Pinpoint the cell where the given text exists, returning its (X, Y) midpoint coordinate. 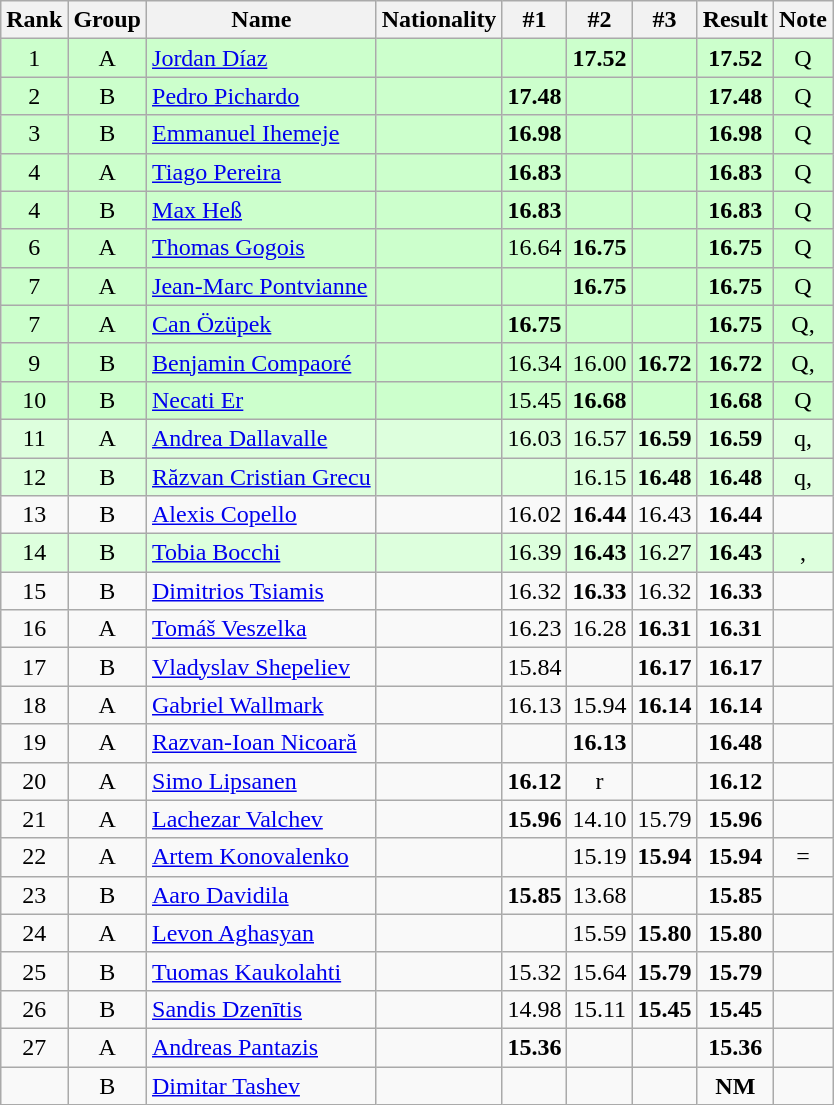
16.27 (664, 553)
14.98 (534, 1009)
Alexis Copello (262, 515)
12 (34, 477)
17 (34, 667)
16.03 (534, 438)
3 (34, 134)
Simo Lipsanen (262, 781)
10 (34, 400)
#1 (534, 20)
19 (34, 743)
Dimitrios Tsiamis (262, 591)
11 (34, 438)
15 (34, 591)
21 (34, 819)
Nationality (439, 20)
NM (735, 1085)
Max Heß (262, 210)
Sandis Dzenītis (262, 1009)
16.57 (600, 438)
14 (34, 553)
Result (735, 20)
Benjamin Compaoré (262, 362)
13 (34, 515)
15.64 (600, 971)
Levon Aghasyan (262, 933)
15.84 (534, 667)
16.64 (534, 248)
22 (34, 857)
Artem Konovalenko (262, 857)
Tiago Pereira (262, 172)
16.34 (534, 362)
Andreas Pantazis (262, 1047)
16.23 (534, 629)
16.28 (600, 629)
18 (34, 705)
Emmanuel Ihemeje (262, 134)
15.32 (534, 971)
Group (108, 20)
25 (34, 971)
Pedro Pichardo (262, 96)
15.11 (600, 1009)
Razvan-Ioan Nicoară (262, 743)
Jordan Díaz (262, 58)
16 (34, 629)
, (804, 553)
Tobia Bocchi (262, 553)
2 (34, 96)
26 (34, 1009)
Necati Er (262, 400)
Tuomas Kaukolahti (262, 971)
27 (34, 1047)
16.00 (600, 362)
Lachezar Valchev (262, 819)
Note (804, 20)
14.10 (600, 819)
Aaro Davidila (262, 895)
Tomáš Veszelka (262, 629)
1 (34, 58)
Name (262, 20)
Jean-Marc Pontvianne (262, 286)
13.68 (600, 895)
16.39 (534, 553)
Gabriel Wallmark (262, 705)
16.15 (600, 477)
Rank (34, 20)
#2 (600, 20)
Dimitar Tashev (262, 1085)
Thomas Gogois (262, 248)
24 (34, 933)
20 (34, 781)
Andrea Dallavalle (262, 438)
Vladyslav Shepeliev (262, 667)
15.59 (600, 933)
15.19 (600, 857)
r (600, 781)
= (804, 857)
Răzvan Cristian Grecu (262, 477)
#3 (664, 20)
23 (34, 895)
16.02 (534, 515)
9 (34, 362)
6 (34, 248)
Can Özüpek (262, 324)
